Return the [X, Y] coordinate for the center point of the cell that contains the specified text.  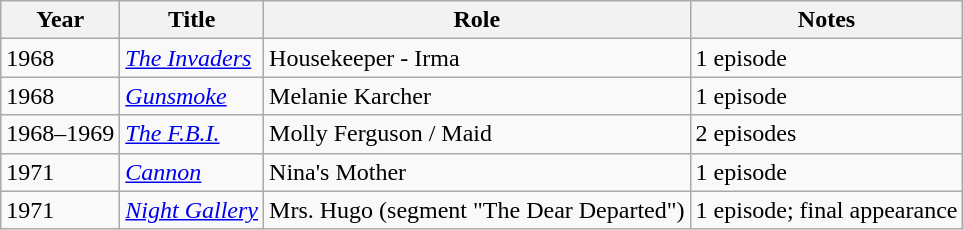
Notes [826, 20]
Melanie Karcher [478, 96]
1968–1969 [60, 134]
Cannon [192, 172]
Housekeeper - Irma [478, 58]
Nina's Mother [478, 172]
Year [60, 20]
2 episodes [826, 134]
1 episode; final appearance [826, 210]
The F.B.I. [192, 134]
Gunsmoke [192, 96]
The Invaders [192, 58]
Title [192, 20]
Night Gallery [192, 210]
Mrs. Hugo (segment "The Dear Departed") [478, 210]
Molly Ferguson / Maid [478, 134]
Role [478, 20]
